Search for the cell housing the specified text and yield its [X, Y] center coordinate. 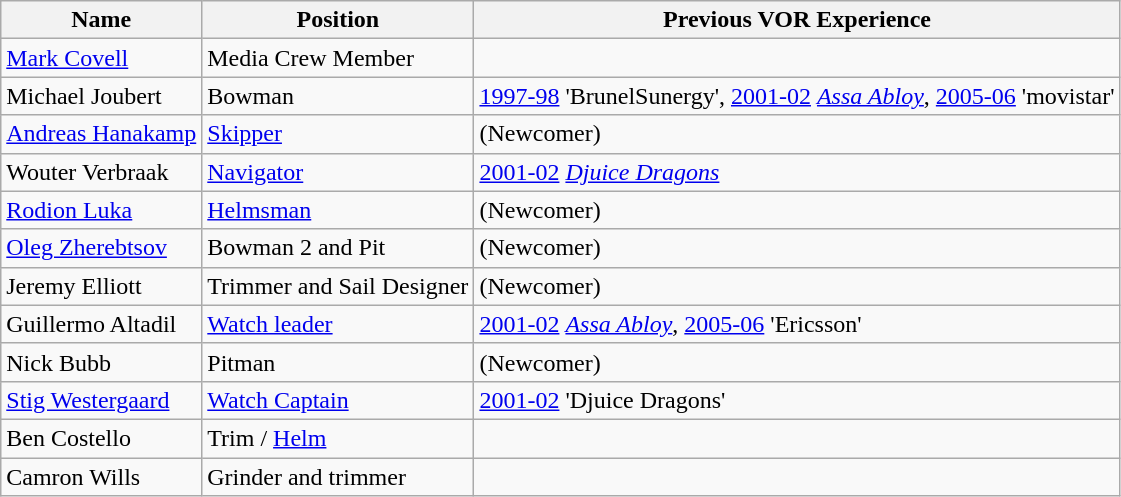
Watch leader [338, 324]
Rodion Luka [102, 210]
Bowman [338, 96]
Andreas Hanakamp [102, 134]
Trim / Helm [338, 438]
Position [338, 20]
2001-02 'Djuice Dragons' [797, 400]
Nick Bubb [102, 362]
Helmsman [338, 210]
Skipper [338, 134]
Grinder and trimmer [338, 477]
Trimmer and Sail Designer [338, 286]
Guillermo Altadil [102, 324]
Name [102, 20]
Pitman [338, 362]
Previous VOR Experience [797, 20]
Mark Covell [102, 58]
2001-02 Assa Abloy, 2005-06 'Ericsson' [797, 324]
Michael Joubert [102, 96]
Wouter Verbraak [102, 172]
Watch Captain [338, 400]
2001-02 Djuice Dragons [797, 172]
Ben Costello [102, 438]
Camron Wills [102, 477]
Oleg Zherebtsov [102, 248]
Navigator [338, 172]
Stig Westergaard [102, 400]
Bowman 2 and Pit [338, 248]
1997-98 'BrunelSunergy', 2001-02 Assa Abloy, 2005-06 'movistar' [797, 96]
Media Crew Member [338, 58]
Jeremy Elliott [102, 286]
